Capture the cell that displays the provided text and extract its (X, Y) central coordinate. 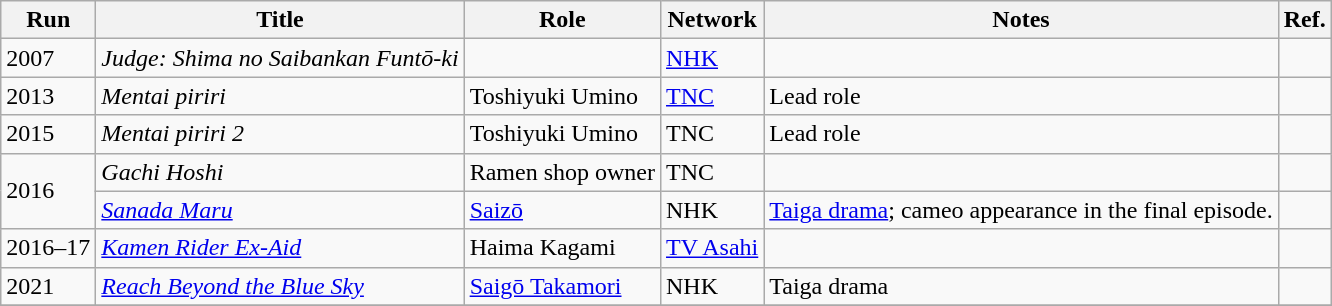
Notes (1021, 20)
Mentai piriri 2 (280, 134)
Sanada Maru (280, 210)
2013 (48, 96)
Reach Beyond the Blue Sky (280, 286)
2016 (48, 191)
Gachi Hoshi (280, 172)
Taiga drama (1021, 286)
Kamen Rider Ex-Aid (280, 248)
2007 (48, 58)
Taiga drama; cameo appearance in the final episode. (1021, 210)
Haima Kagami (562, 248)
Network (712, 20)
TV Asahi (712, 248)
Mentai piriri (280, 96)
Ramen shop owner (562, 172)
2016–17 (48, 248)
Ref. (1304, 20)
2021 (48, 286)
Title (280, 20)
Saizō (562, 210)
Role (562, 20)
2015 (48, 134)
Run (48, 20)
Judge: Shima no Saibankan Funtō-ki (280, 58)
Saigō Takamori (562, 286)
